Find where the given text appears and provide that cell's center as [X, Y] coordinate. 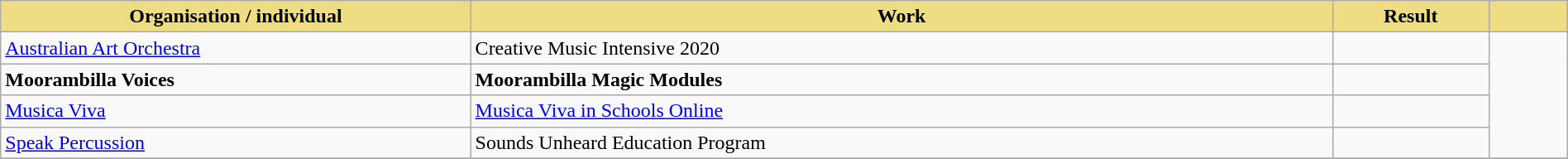
Result [1411, 17]
Work [901, 17]
Speak Percussion [236, 142]
Creative Music Intensive 2020 [901, 48]
Sounds Unheard Education Program [901, 142]
Organisation / individual [236, 17]
Musica Viva in Schools Online [901, 111]
Moorambilla Magic Modules [901, 79]
Australian Art Orchestra [236, 48]
Moorambilla Voices [236, 79]
Musica Viva [236, 111]
